Scan for the cell matching the given text and deliver its [x, y] coordinate at center. 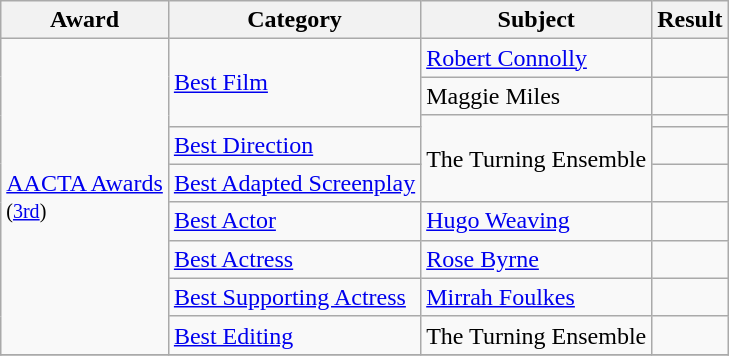
Result [690, 20]
Category [294, 20]
Hugo Weaving [536, 221]
Best Actress [294, 259]
Best Direction [294, 145]
Mirrah Foulkes [536, 297]
Award [85, 20]
Best Actor [294, 221]
Best Supporting Actress [294, 297]
Robert Connolly [536, 58]
Maggie Miles [536, 96]
Best Adapted Screenplay [294, 183]
AACTA Awards(3rd) [85, 197]
Subject [536, 20]
Rose Byrne [536, 259]
Best Film [294, 82]
Best Editing [294, 335]
